For the text-containing cell, return its midpoint in (x, y) coordinate format. 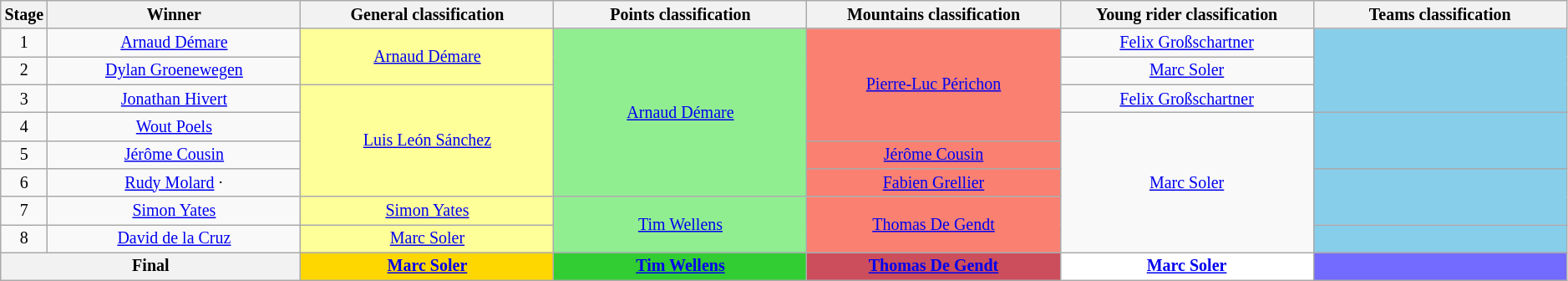
6 (24, 182)
Winner (174, 15)
4 (24, 127)
Mountains classification (934, 15)
Jonathan Hivert (174, 99)
3 (24, 99)
7 (24, 211)
Luis León Sánchez (428, 140)
Fabien Grellier (934, 182)
Young rider classification (1186, 15)
David de la Cruz (174, 239)
Dylan Groenewegen (174, 70)
2 (24, 70)
1 (24, 43)
Teams classification (1440, 15)
Points classification (680, 15)
8 (24, 239)
Rudy Molard ⋅ (174, 182)
General classification (428, 15)
Final (150, 266)
Wout Poels (174, 127)
Pierre-Luc Périchon (934, 85)
5 (24, 154)
Stage (24, 15)
